From the cell containing the given text, extract its center point as [x, y] coordinate. 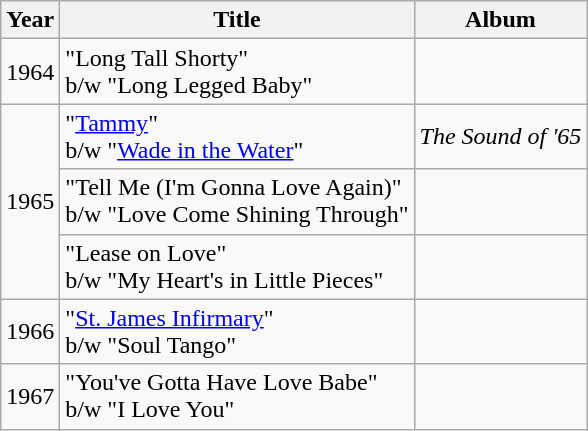
1966 [30, 332]
1964 [30, 72]
Album [500, 20]
"Long Tall Shorty"b/w "Long Legged Baby" [237, 72]
The Sound of '65 [500, 136]
"You've Gotta Have Love Babe"b/w "I Love You" [237, 396]
1967 [30, 396]
"Tell Me (I'm Gonna Love Again)"b/w "Love Come Shining Through" [237, 202]
1965 [30, 202]
"Tammy"b/w "Wade in the Water" [237, 136]
Title [237, 20]
"St. James Infirmary"b/w "Soul Tango" [237, 332]
Year [30, 20]
"Lease on Love"b/w "My Heart's in Little Pieces" [237, 266]
